From the cell containing the given text, extract its center point as (X, Y) coordinate. 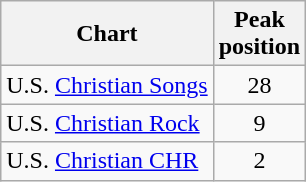
2 (259, 161)
U.S. Christian Rock (107, 123)
28 (259, 85)
9 (259, 123)
U.S. Christian CHR (107, 161)
Chart (107, 34)
U.S. Christian Songs (107, 85)
Peakposition (259, 34)
